Provide the [X, Y] coordinate of the cell's center where the given text is located.  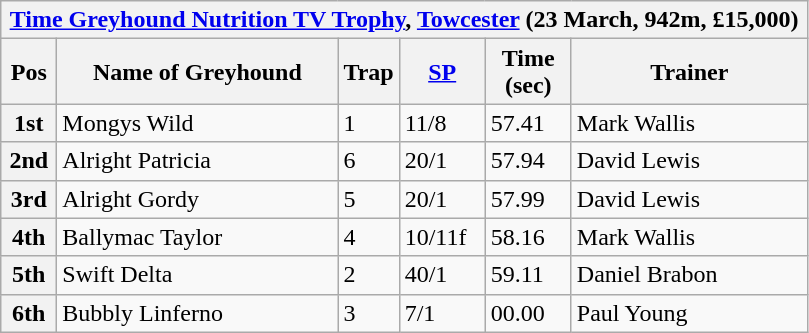
2nd [29, 161]
Swift Delta [198, 275]
3rd [29, 199]
Trap [368, 72]
Mongys Wild [198, 123]
Daniel Brabon [689, 275]
Trainer [689, 72]
Alright Gordy [198, 199]
Alright Patricia [198, 161]
Time Greyhound Nutrition TV Trophy, Towcester (23 March, 942m, £15,000) [404, 20]
3 [368, 313]
Pos [29, 72]
Bubbly Linferno [198, 313]
SP [442, 72]
5th [29, 275]
58.16 [528, 237]
Paul Young [689, 313]
7/1 [442, 313]
Ballymac Taylor [198, 237]
10/11f [442, 237]
40/1 [442, 275]
57.94 [528, 161]
6 [368, 161]
11/8 [442, 123]
4th [29, 237]
1st [29, 123]
1 [368, 123]
57.99 [528, 199]
00.00 [528, 313]
59.11 [528, 275]
57.41 [528, 123]
Time (sec) [528, 72]
5 [368, 199]
6th [29, 313]
4 [368, 237]
2 [368, 275]
Name of Greyhound [198, 72]
